Provide the [X, Y] coordinate of the cell's center where the given text is located.  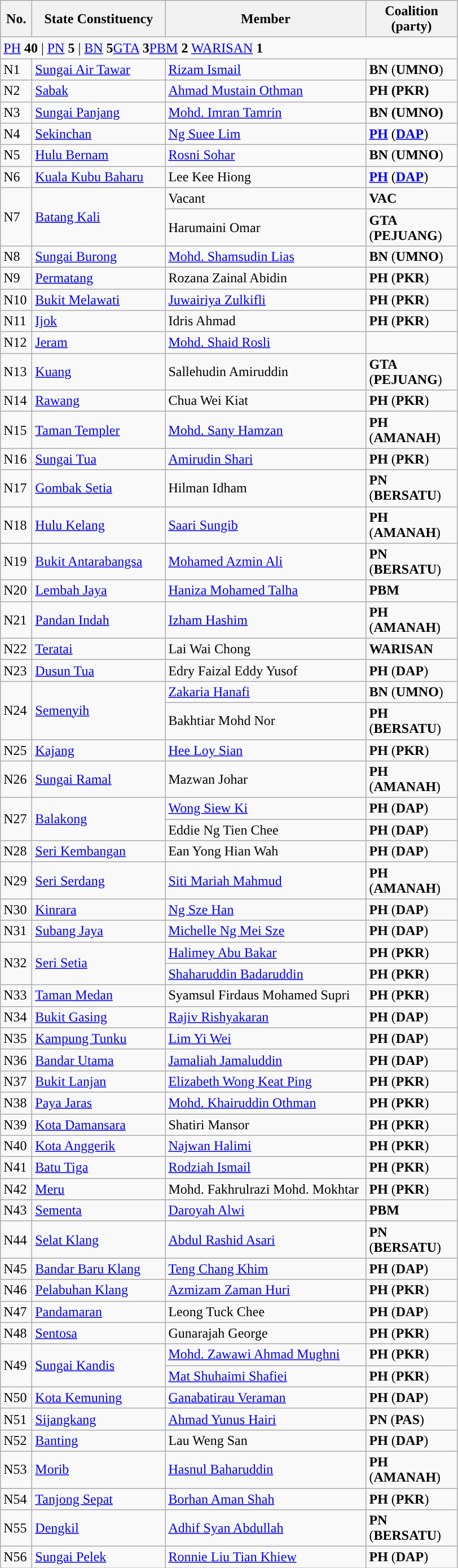
Halimey Abu Bakar [266, 953]
N37 [16, 1081]
Bukit Lanjan [99, 1081]
Najwan Halimi [266, 1146]
Hee Loy Sian [266, 750]
N20 [16, 591]
Kuala Kubu Baharu [99, 177]
Mohd. Khairuddin Othman [266, 1103]
Ganabatirau Veraman [266, 1397]
Wong Siew Ki [266, 809]
N29 [16, 881]
Sungai Burong [99, 256]
Chua Wei Kiat [266, 401]
N44 [16, 1240]
N22 [16, 649]
Hasnul Baharuddin [266, 1469]
Daroyah Alwi [266, 1211]
Teratai [99, 649]
Azmizam Zaman Huri [266, 1290]
Hulu Bernam [99, 155]
Selat Klang [99, 1240]
N16 [16, 459]
Bukit Melawati [99, 300]
Seri Serdang [99, 881]
N8 [16, 256]
Rawang [99, 401]
Rajiv Rishyakaran [266, 1017]
Rizam Ismail [266, 69]
Lee Kee Hiong [266, 177]
N31 [16, 931]
N54 [16, 1499]
Adhif Syan Abdullah [266, 1528]
Shatiri Mansor [266, 1124]
N14 [16, 401]
Leong Tuck Chee [266, 1312]
N32 [16, 963]
N42 [16, 1189]
Sekinchan [99, 134]
N48 [16, 1333]
Bandar Utama [99, 1060]
Kajang [99, 750]
Ean Yong Hian Wah [266, 851]
N10 [16, 300]
Siti Mariah Mahmud [266, 881]
Mohd. Imran Tamrin [266, 112]
Bakhtiar Mohd Nor [266, 720]
N26 [16, 779]
N34 [16, 1017]
PH 40 | PN 5 | BN 5GTA 3PBM 2 WARISAN 1 [229, 48]
Kampung Tunku [99, 1038]
Rosni Sohar [266, 155]
N28 [16, 851]
N47 [16, 1312]
Sabak [99, 91]
N33 [16, 995]
Bukit Antarabangsa [99, 561]
Syamsul Firdaus Mohamed Supri [266, 995]
Semenyih [99, 710]
N17 [16, 488]
N23 [16, 670]
State Constituency [99, 19]
N7 [16, 217]
Gombak Setia [99, 488]
Mazwan Johar [266, 779]
Lembah Jaya [99, 591]
Balakong [99, 819]
N52 [16, 1440]
Mohd. Shaid Rosli [266, 343]
Sungai Kandis [99, 1365]
Banting [99, 1440]
N18 [16, 525]
N6 [16, 177]
N43 [16, 1211]
Lau Weng San [266, 1440]
N1 [16, 69]
N9 [16, 278]
PH (BERSATU) [412, 720]
N35 [16, 1038]
Mohd. Zawawi Ahmad Mughni [266, 1355]
PN (PAS) [412, 1419]
Paya Jaras [99, 1103]
Lim Yi Wei [266, 1038]
N49 [16, 1365]
N3 [16, 112]
Edry Faizal Eddy Yusof [266, 670]
Kota Damansara [99, 1124]
Abdul Rashid Asari [266, 1240]
Batang Kali [99, 217]
Idris Ahmad [266, 321]
Sungai Pelek [99, 1557]
N15 [16, 430]
Ng Suee Lim [266, 134]
Ahmad Mustain Othman [266, 91]
Kota Anggerik [99, 1146]
Jeram [99, 343]
Amirudin Shari [266, 459]
Ronnie Liu Tian Khiew [266, 1557]
N27 [16, 819]
Jamaliah Jamaluddin [266, 1060]
Coalition (party) [412, 19]
Dusun Tua [99, 670]
Elizabeth Wong Keat Ping [266, 1081]
N5 [16, 155]
Mat Shuhaimi Shafiei [266, 1376]
Teng Chang Khim [266, 1269]
Ng Sze Han [266, 910]
Vacant [266, 198]
Pandan Indah [99, 620]
Sallehudin Amiruddin [266, 372]
N40 [16, 1146]
Bukit Gasing [99, 1017]
Rozana Zainal Abidin [266, 278]
Seri Kembangan [99, 851]
Seri Setia [99, 963]
N24 [16, 710]
N46 [16, 1290]
N38 [16, 1103]
Sentosa [99, 1333]
Borhan Aman Shah [266, 1499]
Bandar Baru Klang [99, 1269]
Taman Templer [99, 430]
Batu Tiga [99, 1168]
Ahmad Yunus Hairi [266, 1419]
N30 [16, 910]
Meru [99, 1189]
Sungai Air Tawar [99, 69]
N21 [16, 620]
N11 [16, 321]
Ijok [99, 321]
Mohd. Shamsudin Lias [266, 256]
Gunarajah George [266, 1333]
N25 [16, 750]
Mohamed Azmin Ali [266, 561]
N36 [16, 1060]
Taman Medan [99, 995]
Sungai Panjang [99, 112]
Mohd. Fakhrulrazi Mohd. Mokhtar [266, 1189]
Mohd. Sany Hamzan [266, 430]
Dengkil [99, 1528]
Eddie Ng Tien Chee [266, 830]
Kota Kemuning [99, 1397]
N53 [16, 1469]
Lai Wai Chong [266, 649]
Rodziah Ismail [266, 1168]
No. [16, 19]
Sungai Ramal [99, 779]
N55 [16, 1528]
N41 [16, 1168]
Juwairiya Zulkifli [266, 300]
N12 [16, 343]
Permatang [99, 278]
Kuang [99, 372]
Subang Jaya [99, 931]
Hulu Kelang [99, 525]
Morib [99, 1469]
Tanjong Sepat [99, 1499]
Sijangkang [99, 1419]
Harumaini Omar [266, 227]
N51 [16, 1419]
N4 [16, 134]
Kinrara [99, 910]
Shaharuddin Badaruddin [266, 974]
Member [266, 19]
Pelabuhan Klang [99, 1290]
N45 [16, 1269]
Sungai Tua [99, 459]
Haniza Mohamed Talha [266, 591]
Pandamaran [99, 1312]
N2 [16, 91]
N13 [16, 372]
Sementa [99, 1211]
Zakaria Hanafi [266, 692]
VAC [412, 198]
WARISAN [412, 649]
N19 [16, 561]
Hilman Idham [266, 488]
Izham Hashim [266, 620]
N50 [16, 1397]
N39 [16, 1124]
Michelle Ng Mei Sze [266, 931]
N56 [16, 1557]
Saari Sungib [266, 525]
